Find where the given text appears and provide that cell's center as (x, y) coordinate. 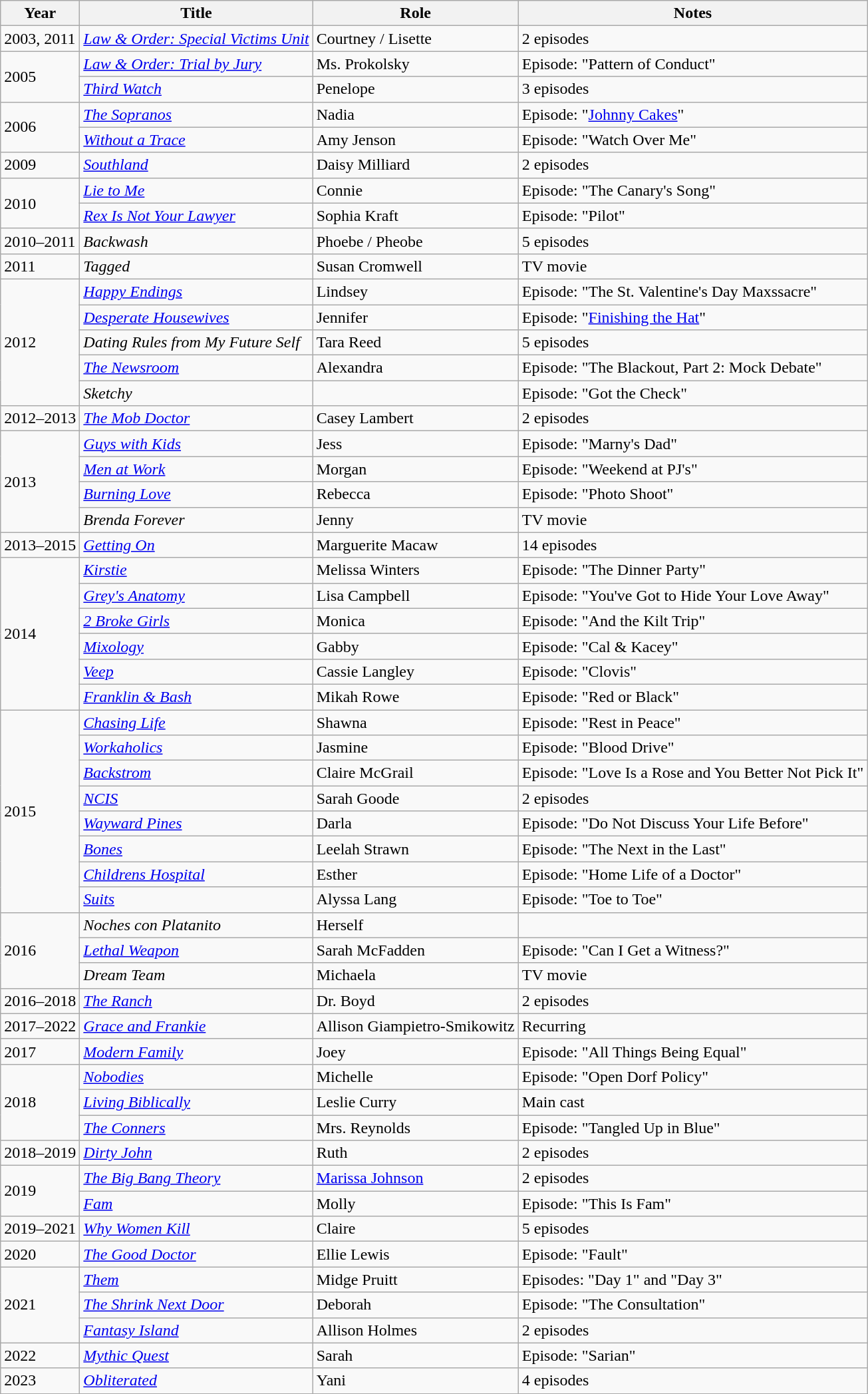
2020 (40, 1254)
Fantasy Island (196, 1330)
Nobodies (196, 1077)
Episode: "Pilot" (693, 216)
Episode: "Can I Get a Witness?" (693, 950)
Episode: "The Consultation" (693, 1305)
Yani (415, 1381)
Episode: "Watch Over Me" (693, 140)
Backwash (196, 241)
Ellie Lewis (415, 1254)
Mikah Rowe (415, 697)
Notes (693, 13)
Episode: "Johnny Cakes" (693, 114)
Episode: "Rest in Peace" (693, 722)
Episode: "This Is Fam" (693, 1204)
Casey Lambert (415, 419)
NCIS (196, 798)
Third Watch (196, 89)
2023 (40, 1381)
Jess (415, 444)
2022 (40, 1355)
The Big Bang Theory (196, 1178)
Amy Jenson (415, 140)
Kirstie (196, 570)
2010 (40, 203)
Tara Reed (415, 343)
Episode: "Cal & Kacey" (693, 646)
Episode: "Photo Shoot" (693, 494)
Episode: "The St. Valentine's Day Maxssacre" (693, 291)
Burning Love (196, 494)
2 Broke Girls (196, 621)
2012–2013 (40, 419)
Southland (196, 165)
Lindsey (415, 291)
3 episodes (693, 89)
2010–2011 (40, 241)
Sophia Kraft (415, 216)
Marissa Johnson (415, 1178)
Getting On (196, 545)
Episode: "Do Not Discuss Your Life Before" (693, 824)
Veep (196, 671)
Monica (415, 621)
Rex Is Not Your Lawyer (196, 216)
Without a Trace (196, 140)
Leslie Curry (415, 1102)
The Ranch (196, 1001)
Connie (415, 190)
Gabby (415, 646)
Episode: "Home Life of a Doctor" (693, 874)
Main cast (693, 1102)
Fam (196, 1204)
2021 (40, 1305)
Alexandra (415, 368)
Sarah McFadden (415, 950)
Deborah (415, 1305)
2018–2019 (40, 1153)
2018 (40, 1102)
Lethal Weapon (196, 950)
Modern Family (196, 1051)
2017 (40, 1051)
The Mob Doctor (196, 419)
Sketchy (196, 393)
Michelle (415, 1077)
Cassie Langley (415, 671)
Episode: "You've Got to Hide Your Love Away" (693, 596)
2013–2015 (40, 545)
Episode: "The Next in the Last" (693, 849)
Rebecca (415, 494)
Wayward Pines (196, 824)
Guys with Kids (196, 444)
Episode: "Love Is a Rose and You Better Not Pick It" (693, 773)
Susan Cromwell (415, 266)
Brenda Forever (196, 520)
4 episodes (693, 1381)
Dirty John (196, 1153)
Episode: "Red or Black" (693, 697)
Esther (415, 874)
Episode: "Tangled Up in Blue" (693, 1128)
Franklin & Bash (196, 697)
Episode: "Blood Drive" (693, 748)
Melissa Winters (415, 570)
The Shrink Next Door (196, 1305)
Morgan (415, 469)
Episodes: "Day 1" and "Day 3" (693, 1280)
Jasmine (415, 748)
2003, 2011 (40, 39)
Sarah (415, 1355)
Episode: "All Things Being Equal" (693, 1051)
Mythic Quest (196, 1355)
Episode: "The Dinner Party" (693, 570)
Mixology (196, 646)
Chasing Life (196, 722)
2011 (40, 266)
Why Women Kill (196, 1229)
Episode: "Got the Check" (693, 393)
Darla (415, 824)
Obliterated (196, 1381)
Episode: "Fault" (693, 1254)
Episode: "Sarian" (693, 1355)
Sarah Goode (415, 798)
Claire (415, 1229)
2019 (40, 1191)
Recurring (693, 1026)
Molly (415, 1204)
Penelope (415, 89)
Episode: "Finishing the Hat" (693, 317)
14 episodes (693, 545)
2016–2018 (40, 1001)
Jennifer (415, 317)
Happy Endings (196, 291)
2009 (40, 165)
Episode: "Open Dorf Policy" (693, 1077)
Year (40, 13)
2019–2021 (40, 1229)
Backstrom (196, 773)
Living Biblically (196, 1102)
Herself (415, 925)
2017–2022 (40, 1026)
Tagged (196, 266)
2012 (40, 342)
Episode: "And the Kilt Trip" (693, 621)
The Conners (196, 1128)
Episode: "Clovis" (693, 671)
Lie to Me (196, 190)
Law & Order: Special Victims Unit (196, 39)
Episode: "The Canary's Song" (693, 190)
Michaela (415, 975)
Desperate Housewives (196, 317)
Suits (196, 900)
Jenny (415, 520)
Nadia (415, 114)
2013 (40, 482)
Dr. Boyd (415, 1001)
Shawna (415, 722)
Episode: "Marny's Dad" (693, 444)
Men at Work (196, 469)
Episode: "Pattern of Conduct" (693, 64)
Ruth (415, 1153)
Mrs. Reynolds (415, 1128)
Allison Giampietro-Smikowitz (415, 1026)
Dating Rules from My Future Self (196, 343)
The Newsroom (196, 368)
The Good Doctor (196, 1254)
Allison Holmes (415, 1330)
Role (415, 13)
Grace and Frankie (196, 1026)
Bones (196, 849)
Childrens Hospital (196, 874)
2005 (40, 77)
Lisa Campbell (415, 596)
Marguerite Macaw (415, 545)
Workaholics (196, 748)
Noches con Platanito (196, 925)
Them (196, 1280)
Leelah Strawn (415, 849)
Joey (415, 1051)
2015 (40, 810)
2014 (40, 633)
Midge Pruitt (415, 1280)
Claire McGrail (415, 773)
2006 (40, 127)
Courtney / Lisette (415, 39)
Episode: "Toe to Toe" (693, 900)
Episode: "The Blackout, Part 2: Mock Debate" (693, 368)
Dream Team (196, 975)
Episode: "Weekend at PJ's" (693, 469)
2016 (40, 950)
Grey's Anatomy (196, 596)
Phoebe / Pheobe (415, 241)
Title (196, 13)
Ms. Prokolsky (415, 64)
Alyssa Lang (415, 900)
Law & Order: Trial by Jury (196, 64)
Daisy Milliard (415, 165)
The Sopranos (196, 114)
